Determine the (x, y) coordinate at the center of the cell enclosing the given text.  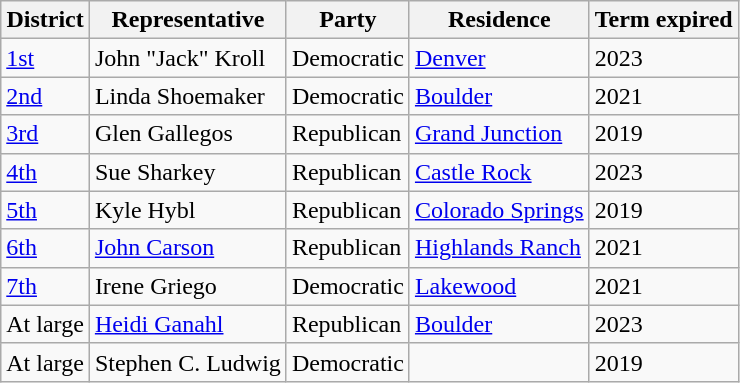
Party (348, 20)
Glen Gallegos (188, 134)
5th (46, 210)
Castle Rock (499, 172)
John "Jack" Kroll (188, 58)
Residence (499, 20)
6th (46, 248)
Sue Sharkey (188, 172)
Term expired (664, 20)
Heidi Ganahl (188, 324)
John Carson (188, 248)
Representative (188, 20)
District (46, 20)
Lakewood (499, 286)
Kyle Hybl (188, 210)
Linda Shoemaker (188, 96)
Highlands Ranch (499, 248)
7th (46, 286)
3rd (46, 134)
Stephen C. Ludwig (188, 362)
Denver (499, 58)
Colorado Springs (499, 210)
Irene Griego (188, 286)
Grand Junction (499, 134)
1st (46, 58)
4th (46, 172)
2nd (46, 96)
